Find where the given text appears and provide that cell's center as (X, Y) coordinate. 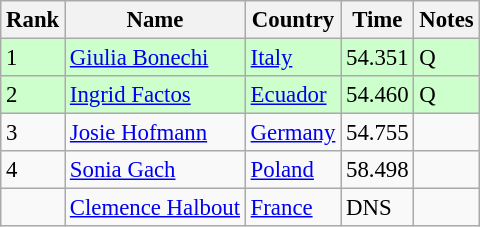
2 (33, 95)
1 (33, 58)
Country (292, 20)
Notes (446, 20)
4 (33, 170)
3 (33, 133)
Josie Hofmann (156, 133)
Poland (292, 170)
Germany (292, 133)
Clemence Halbout (156, 208)
54.351 (378, 58)
Time (378, 20)
54.460 (378, 95)
Ingrid Factos (156, 95)
Giulia Bonechi (156, 58)
54.755 (378, 133)
Ecuador (292, 95)
France (292, 208)
Rank (33, 20)
DNS (378, 208)
Italy (292, 58)
Name (156, 20)
Sonia Gach (156, 170)
58.498 (378, 170)
